Determine the [x, y] coordinate at the center of the cell enclosing the given text.  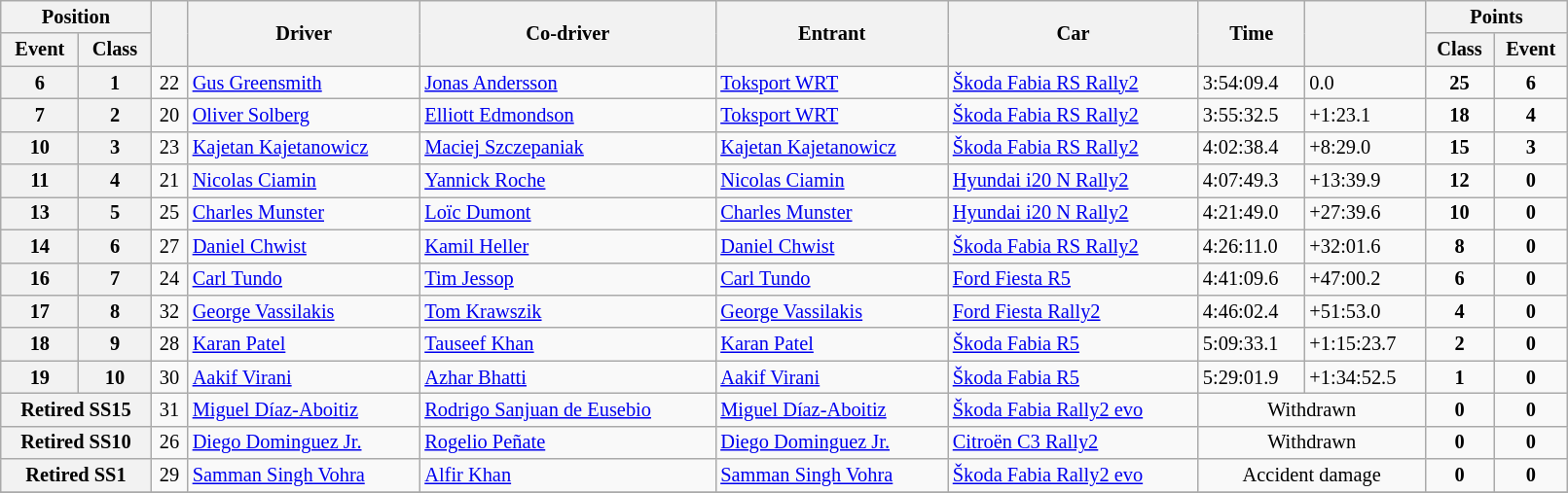
Yannick Roche [567, 181]
4:02:38.4 [1252, 148]
26 [169, 442]
5:29:01.9 [1252, 377]
4:41:09.6 [1252, 279]
+8:29.0 [1365, 148]
Retired SS15 [76, 409]
27 [169, 246]
+1:34:52.5 [1365, 377]
3:54:09.4 [1252, 83]
31 [169, 409]
Accident damage [1312, 475]
23 [169, 148]
5:09:33.1 [1252, 344]
4:26:11.0 [1252, 246]
0.0 [1365, 83]
32 [169, 311]
+1:15:23.7 [1365, 344]
4:46:02.4 [1252, 311]
5 [115, 213]
Azhar Bhatti [567, 377]
+27:39.6 [1365, 213]
3:55:32.5 [1252, 115]
4:21:49.0 [1252, 213]
30 [169, 377]
Rogelio Peñate [567, 442]
Kamil Heller [567, 246]
Jonas Andersson [567, 83]
Ford Fiesta R5 [1073, 279]
20 [169, 115]
Gus Greensmith [304, 83]
Citroën C3 Rally2 [1073, 442]
4:07:49.3 [1252, 181]
+32:01.6 [1365, 246]
Rodrigo Sanjuan de Eusebio [567, 409]
+51:53.0 [1365, 311]
13 [40, 213]
28 [169, 344]
Retired SS1 [76, 475]
Elliott Edmondson [567, 115]
Oliver Solberg [304, 115]
Co-driver [567, 33]
+13:39.9 [1365, 181]
Time [1252, 33]
12 [1459, 181]
Car [1073, 33]
16 [40, 279]
17 [40, 311]
Tauseef Khan [567, 344]
Ford Fiesta Rally2 [1073, 311]
21 [169, 181]
Driver [304, 33]
9 [115, 344]
Tom Krawszik [567, 311]
19 [40, 377]
Points [1497, 17]
24 [169, 279]
Entrant [831, 33]
+1:23.1 [1365, 115]
Loïc Dumont [567, 213]
15 [1459, 148]
+47:00.2 [1365, 279]
Retired SS10 [76, 442]
Alfir Khan [567, 475]
22 [169, 83]
Tim Jessop [567, 279]
11 [40, 181]
Position [76, 17]
Maciej Szczepaniak [567, 148]
29 [169, 475]
14 [40, 246]
